Locate the cell with the specified text and output its [X, Y] center coordinate. 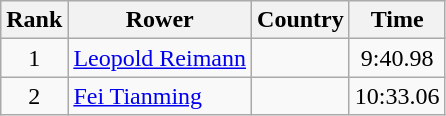
9:40.98 [397, 58]
Country [301, 20]
Fei Tianming [160, 96]
Rank [34, 20]
2 [34, 96]
10:33.06 [397, 96]
Rower [160, 20]
Time [397, 20]
1 [34, 58]
Leopold Reimann [160, 58]
